Locate the cell with the specified text and output its (X, Y) center coordinate. 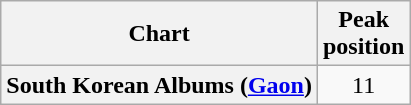
South Korean Albums (Gaon) (160, 85)
11 (363, 85)
Chart (160, 34)
Peakposition (363, 34)
